Return the [x, y] coordinate for the center point of the cell that contains the specified text.  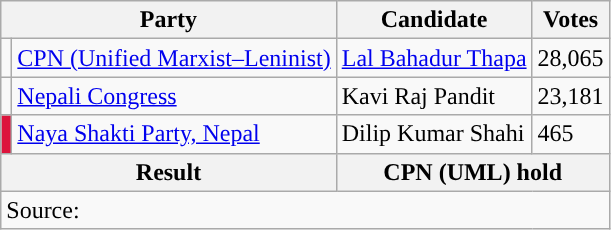
Result [168, 172]
Candidate [434, 20]
23,181 [570, 96]
Kavi Raj Pandit [434, 96]
CPN (Unified Marxist–Leninist) [174, 58]
Naya Shakti Party, Nepal [174, 134]
Nepali Congress [174, 96]
Party [168, 20]
Source: [305, 210]
Dilip Kumar Shahi [434, 134]
465 [570, 134]
Votes [570, 20]
28,065 [570, 58]
CPN (UML) hold [472, 172]
Lal Bahadur Thapa [434, 58]
